From the cell containing the given text, extract its center point as (X, Y) coordinate. 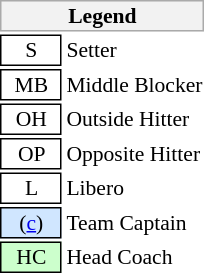
(c) (32, 223)
Team Captain (134, 223)
Opposite Hitter (134, 154)
MB (32, 85)
L (32, 188)
Legend (102, 16)
S (32, 50)
Setter (134, 50)
Outside Hitter (134, 120)
Middle Blocker (134, 85)
OP (32, 154)
OH (32, 120)
Libero (134, 188)
